Determine the (X, Y) coordinate at the center of the cell enclosing the given text.  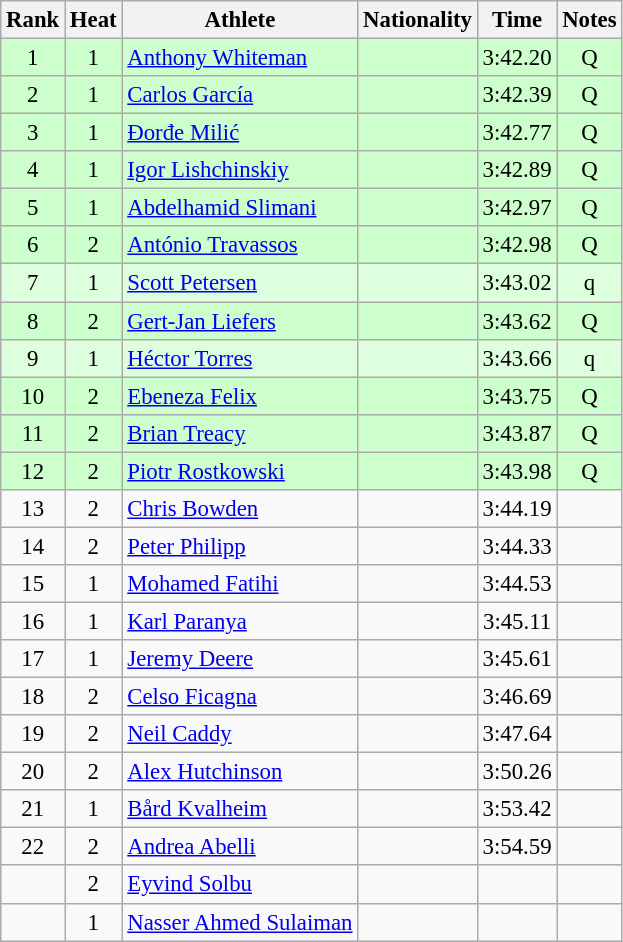
20 (33, 772)
Brian Treacy (240, 433)
Celso Ficagna (240, 697)
Nasser Ahmed Sulaiman (240, 922)
Peter Philipp (240, 546)
Athlete (240, 20)
Đorđe Milić (240, 133)
3:42.89 (517, 170)
3:47.64 (517, 734)
15 (33, 584)
14 (33, 546)
6 (33, 245)
Time (517, 20)
3:44.53 (517, 584)
3:43.62 (517, 321)
Héctor Torres (240, 358)
António Travassos (240, 245)
22 (33, 847)
Rank (33, 20)
3:43.02 (517, 283)
Chris Bowden (240, 509)
3:53.42 (517, 809)
3:43.98 (517, 471)
3:42.97 (517, 208)
3:45.61 (517, 659)
7 (33, 283)
3:42.39 (517, 95)
Abdelhamid Slimani (240, 208)
8 (33, 321)
Karl Paranya (240, 621)
Alex Hutchinson (240, 772)
Scott Petersen (240, 283)
3:43.75 (517, 396)
18 (33, 697)
Anthony Whiteman (240, 58)
9 (33, 358)
Carlos García (240, 95)
19 (33, 734)
3:44.33 (517, 546)
16 (33, 621)
Neil Caddy (240, 734)
4 (33, 170)
Bård Kvalheim (240, 809)
10 (33, 396)
Igor Lishchinskiy (240, 170)
5 (33, 208)
12 (33, 471)
3:45.11 (517, 621)
3:54.59 (517, 847)
3:44.19 (517, 509)
Mohamed Fatihi (240, 584)
Eyvind Solbu (240, 885)
21 (33, 809)
3:42.20 (517, 58)
3:50.26 (517, 772)
3:46.69 (517, 697)
Andrea Abelli (240, 847)
3:43.87 (517, 433)
Gert-Jan Liefers (240, 321)
Heat (94, 20)
Piotr Rostkowski (240, 471)
Jeremy Deere (240, 659)
11 (33, 433)
Nationality (418, 20)
3:43.66 (517, 358)
Notes (590, 20)
13 (33, 509)
Ebeneza Felix (240, 396)
17 (33, 659)
3 (33, 133)
3:42.77 (517, 133)
3:42.98 (517, 245)
